Extract the (X, Y) coordinate from the center of the cell holding the provided text.  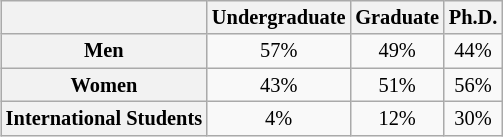
56% (473, 85)
30% (473, 119)
12% (396, 119)
Ph.D. (473, 18)
51% (396, 85)
49% (396, 51)
Women (104, 85)
International Students (104, 119)
57% (278, 51)
4% (278, 119)
Undergraduate (278, 18)
44% (473, 51)
Men (104, 51)
43% (278, 85)
Graduate (396, 18)
